Pinpoint the cell where the given text exists, returning its [x, y] midpoint coordinate. 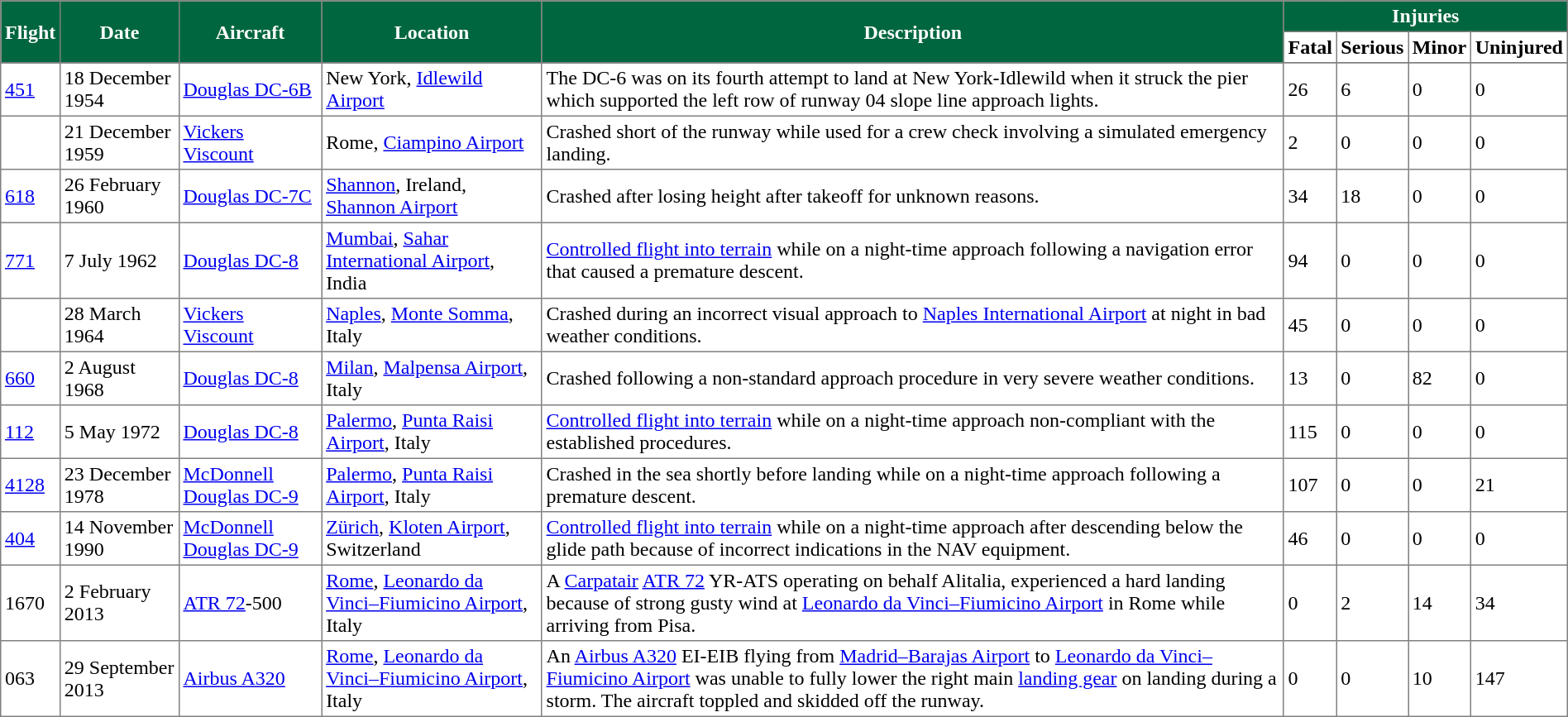
Flight [31, 31]
6 [1373, 89]
45 [1310, 325]
147 [1518, 679]
2 August 1968 [120, 378]
063 [31, 679]
Douglas DC-6B [250, 89]
Serious [1373, 47]
94 [1310, 261]
29 September 2013 [120, 679]
Description [913, 31]
Rome, Ciampino Airport [432, 142]
Aircraft [250, 31]
Airbus A320 [250, 679]
4128 [31, 485]
Mumbai, Sahar International Airport, India [432, 261]
10 [1440, 679]
Douglas DC-7C [250, 196]
Date [120, 31]
14 November 1990 [120, 538]
46 [1310, 538]
18 December 1954 [120, 89]
New York, Idlewild Airport [432, 89]
Location [432, 31]
82 [1440, 378]
Controlled flight into terrain while on a night-time approach non-compliant with the established procedures. [913, 432]
1670 [31, 603]
404 [31, 538]
7 July 1962 [120, 261]
28 March 1964 [120, 325]
Zürich, Kloten Airport, Switzerland [432, 538]
Crashed following a non-standard approach procedure in very severe weather conditions. [913, 378]
13 [1310, 378]
618 [31, 196]
2 February 2013 [120, 603]
Fatal [1310, 47]
26 [1310, 89]
Crashed short of the runway while used for a crew check involving a simulated emergency landing. [913, 142]
Milan, Malpensa Airport, Italy [432, 378]
Shannon, Ireland, Shannon Airport [432, 196]
Naples, Monte Somma, Italy [432, 325]
Uninjured [1518, 47]
14 [1440, 603]
107 [1310, 485]
18 [1373, 196]
5 May 1972 [120, 432]
660 [31, 378]
21 [1518, 485]
Crashed in the sea shortly before landing while on a night-time approach following a premature descent. [913, 485]
21 December 1959 [120, 142]
Crashed after losing height after takeoff for unknown reasons. [913, 196]
Crashed during an incorrect visual approach to Naples International Airport at night in bad weather conditions. [913, 325]
Minor [1440, 47]
23 December 1978 [120, 485]
Injuries [1426, 17]
Controlled flight into terrain while on a night-time approach following a navigation error that caused a premature descent. [913, 261]
771 [31, 261]
115 [1310, 432]
451 [31, 89]
112 [31, 432]
26 February 1960 [120, 196]
ATR 72-500 [250, 603]
